Find where the given text appears and provide that cell's center as [X, Y] coordinate. 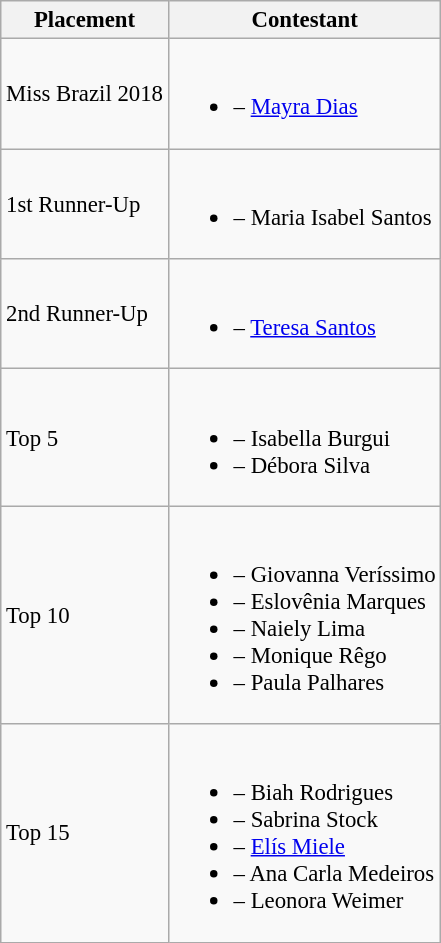
– Teresa Santos [304, 314]
2nd Runner-Up [85, 314]
Top 5 [85, 438]
Top 10 [85, 615]
– Mayra Dias [304, 94]
Miss Brazil 2018 [85, 94]
Top 15 [85, 833]
Placement [85, 20]
1st Runner-Up [85, 204]
– Isabella Burgui – Débora Silva [304, 438]
– Maria Isabel Santos [304, 204]
– Giovanna Veríssimo – Eslovênia Marques – Naiely Lima – Monique Rêgo – Paula Palhares [304, 615]
– Biah Rodrigues – Sabrina Stock – Elís Miele – Ana Carla Medeiros – Leonora Weimer [304, 833]
Contestant [304, 20]
